For the text-containing cell, return its midpoint in (x, y) coordinate format. 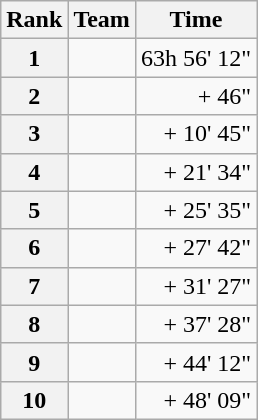
4 (34, 172)
+ 44' 12" (196, 362)
+ 37' 28" (196, 324)
6 (34, 248)
+ 25' 35" (196, 210)
Time (196, 20)
3 (34, 134)
63h 56' 12" (196, 58)
+ 31' 27" (196, 286)
8 (34, 324)
+ 27' 42" (196, 248)
9 (34, 362)
10 (34, 400)
+ 21' 34" (196, 172)
7 (34, 286)
5 (34, 210)
Rank (34, 20)
2 (34, 96)
+ 46" (196, 96)
1 (34, 58)
+ 48' 09" (196, 400)
+ 10' 45" (196, 134)
Team (102, 20)
